For the text-containing cell, return its midpoint in (x, y) coordinate format. 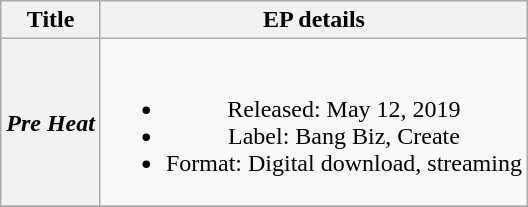
EP details (314, 20)
Released: May 12, 2019Label: Bang Biz, CreateFormat: Digital download, streaming (314, 122)
Title (51, 20)
Pre Heat (51, 122)
